Determine the (x, y) coordinate at the center of the cell enclosing the given text.  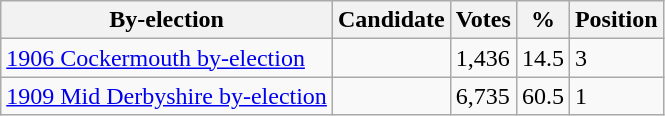
1 (616, 96)
60.5 (542, 96)
14.5 (542, 58)
1,436 (483, 58)
Position (616, 20)
Votes (483, 20)
6,735 (483, 96)
1909 Mid Derbyshire by-election (167, 96)
By-election (167, 20)
3 (616, 58)
% (542, 20)
Candidate (391, 20)
1906 Cockermouth by-election (167, 58)
